Detect which cell encompasses the target text, then output its (X, Y) center coordinate. 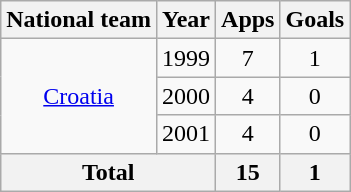
Total (108, 172)
1999 (186, 58)
2000 (186, 96)
15 (248, 172)
Year (186, 20)
Apps (248, 20)
Croatia (79, 96)
7 (248, 58)
National team (79, 20)
2001 (186, 134)
Goals (315, 20)
